Locate the cell with the specified text and output its (X, Y) center coordinate. 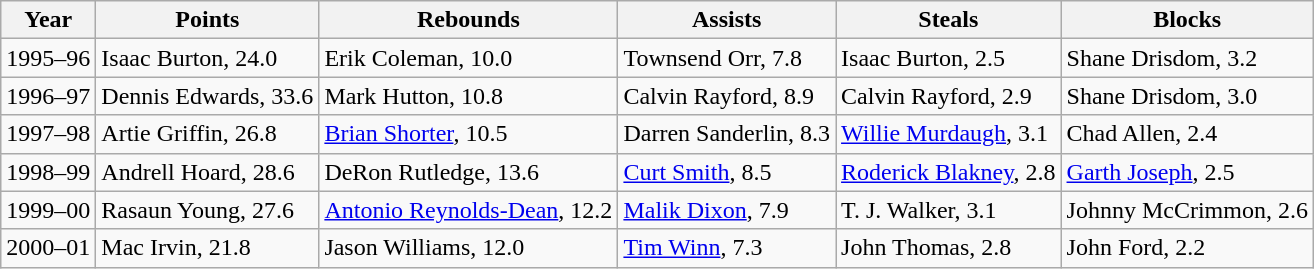
Steals (948, 20)
1999–00 (48, 210)
Curt Smith, 8.5 (727, 172)
Blocks (1187, 20)
1996–97 (48, 96)
Rebounds (468, 20)
DeRon Rutledge, 13.6 (468, 172)
Shane Drisdom, 3.2 (1187, 58)
Calvin Rayford, 2.9 (948, 96)
Isaac Burton, 2.5 (948, 58)
John Thomas, 2.8 (948, 248)
Mac Irvin, 21.8 (208, 248)
Mark Hutton, 10.8 (468, 96)
Artie Griffin, 26.8 (208, 134)
Jason Williams, 12.0 (468, 248)
Antonio Reynolds-Dean, 12.2 (468, 210)
T. J. Walker, 3.1 (948, 210)
Tim Winn, 7.3 (727, 248)
Johnny McCrimmon, 2.6 (1187, 210)
Willie Murdaugh, 3.1 (948, 134)
Rasaun Young, 27.6 (208, 210)
Points (208, 20)
Andrell Hoard, 28.6 (208, 172)
Calvin Rayford, 8.9 (727, 96)
Assists (727, 20)
1997–98 (48, 134)
1998–99 (48, 172)
Isaac Burton, 24.0 (208, 58)
John Ford, 2.2 (1187, 248)
2000–01 (48, 248)
Brian Shorter, 10.5 (468, 134)
Roderick Blakney, 2.8 (948, 172)
Malik Dixon, 7.9 (727, 210)
Darren Sanderlin, 8.3 (727, 134)
Dennis Edwards, 33.6 (208, 96)
Garth Joseph, 2.5 (1187, 172)
Chad Allen, 2.4 (1187, 134)
Year (48, 20)
Erik Coleman, 10.0 (468, 58)
1995–96 (48, 58)
Townsend Orr, 7.8 (727, 58)
Shane Drisdom, 3.0 (1187, 96)
